Locate the cell with the specified text and output its [x, y] center coordinate. 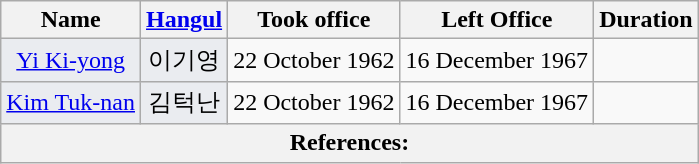
이기영 [184, 60]
References: [350, 143]
Yi Ki-yong [71, 60]
Kim Tuk-nan [71, 102]
Took office [314, 20]
Duration [646, 20]
김턱난 [184, 102]
Name [71, 20]
Hangul [184, 20]
Left Office [497, 20]
